Pinpoint the cell where the given text exists, returning its [x, y] midpoint coordinate. 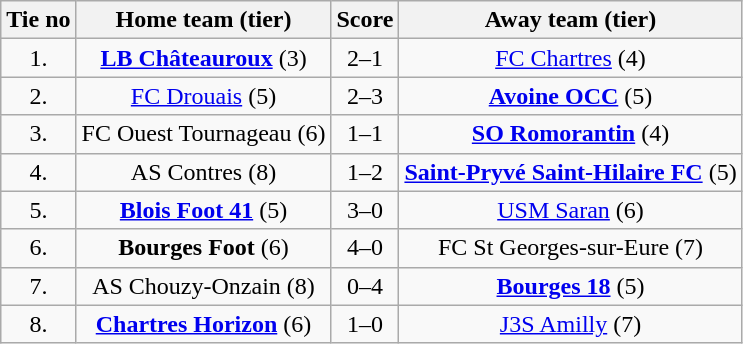
6. [38, 248]
AS Contres (8) [204, 172]
FC Chartres (4) [570, 58]
0–4 [365, 286]
SO Romorantin (4) [570, 134]
Home team (tier) [204, 20]
Bourges 18 (5) [570, 286]
Saint-Pryvé Saint-Hilaire FC (5) [570, 172]
Bourges Foot (6) [204, 248]
LB Châteauroux (3) [204, 58]
1–1 [365, 134]
3–0 [365, 210]
J3S Amilly (7) [570, 324]
4–0 [365, 248]
AS Chouzy-Onzain (8) [204, 286]
Score [365, 20]
8. [38, 324]
FC Drouais (5) [204, 96]
1. [38, 58]
2–1 [365, 58]
Chartres Horizon (6) [204, 324]
FC St Georges-sur-Eure (7) [570, 248]
5. [38, 210]
3. [38, 134]
Tie no [38, 20]
Away team (tier) [570, 20]
1–2 [365, 172]
Blois Foot 41 (5) [204, 210]
4. [38, 172]
Avoine OCC (5) [570, 96]
2–3 [365, 96]
2. [38, 96]
FC Ouest Tournageau (6) [204, 134]
7. [38, 286]
1–0 [365, 324]
USM Saran (6) [570, 210]
